Find where the given text appears and provide that cell's center as [X, Y] coordinate. 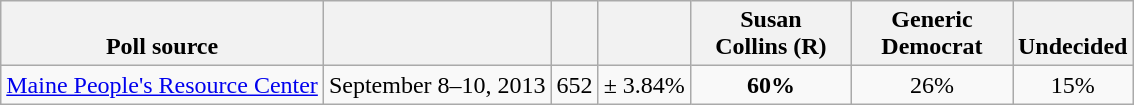
26% [932, 85]
60% [770, 85]
Undecided [1072, 34]
± 3.84% [644, 85]
15% [1072, 85]
GenericDemocrat [932, 34]
652 [574, 85]
Poll source [162, 34]
SusanCollins (R) [770, 34]
September 8–10, 2013 [437, 85]
Maine People's Resource Center [162, 85]
